For the text-containing cell, return its midpoint in [x, y] coordinate format. 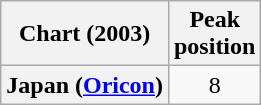
8 [214, 85]
Japan (Oricon) [85, 85]
Peakposition [214, 34]
Chart (2003) [85, 34]
